For the text-containing cell, return its midpoint in [x, y] coordinate format. 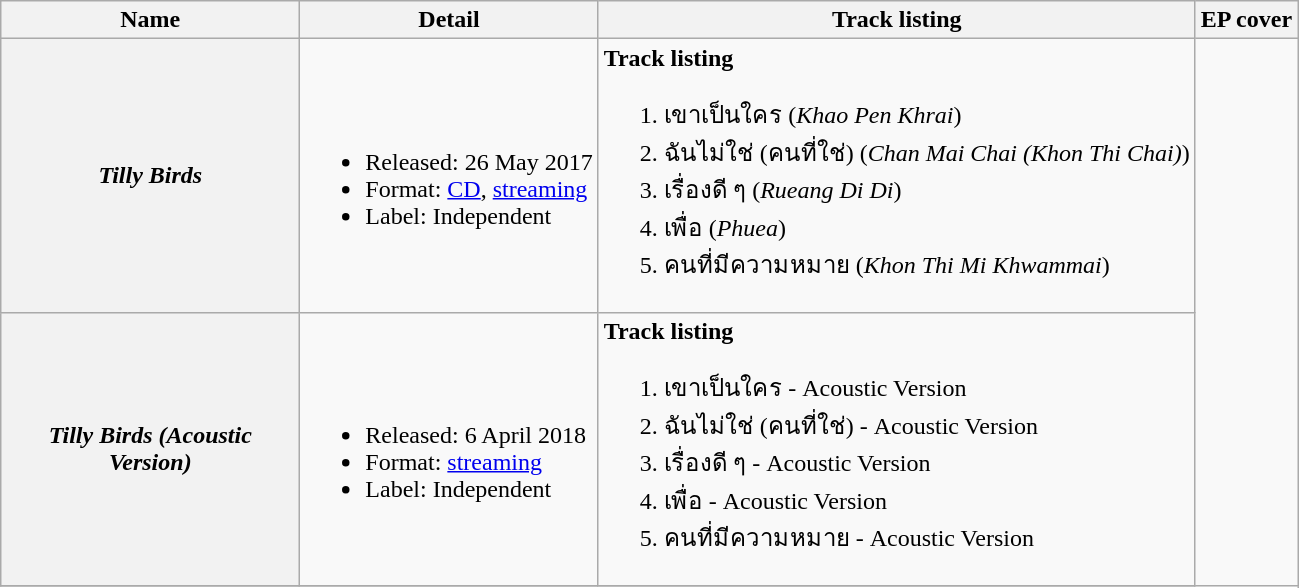
Released: 26 May 2017 Format: CD, streamingLabel: Independent [449, 176]
EP cover [1246, 20]
Tilly Birds [150, 176]
Tilly Birds (Acoustic Version) [150, 449]
Released: 6 April 2018 Format: streamingLabel: Independent [449, 449]
Detail [449, 20]
Track listing [896, 20]
Name [150, 20]
